Pinpoint the cell where the given text exists, returning its (x, y) midpoint coordinate. 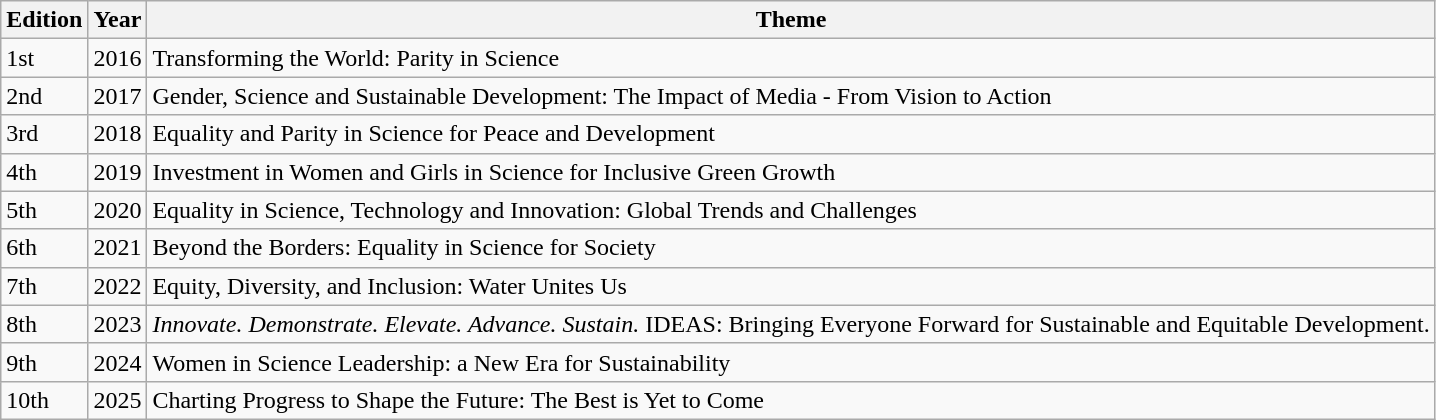
2025 (118, 400)
9th (44, 362)
2016 (118, 58)
3rd (44, 134)
Year (118, 20)
Transforming the World: Parity in Science (791, 58)
Edition (44, 20)
2018 (118, 134)
2020 (118, 210)
2024 (118, 362)
2017 (118, 96)
Theme (791, 20)
Equality in Science, Technology and Innovation: Global Trends and Challenges (791, 210)
2nd (44, 96)
7th (44, 286)
5th (44, 210)
2021 (118, 248)
2019 (118, 172)
Beyond the Borders: Equality in Science for Society (791, 248)
10th (44, 400)
Equity, Diversity, and Inclusion: Water Unites Us (791, 286)
2023 (118, 324)
Gender, Science and Sustainable Development: The Impact of Media - From Vision to Action (791, 96)
4th (44, 172)
Investment in Women and Girls in Science for Inclusive Green Growth (791, 172)
6th (44, 248)
Women in Science Leadership: a New Era for Sustainability (791, 362)
Innovate. Demonstrate. Elevate. Advance. Sustain. IDEAS: Bringing Everyone Forward for Sustainable and Equitable Development. (791, 324)
2022 (118, 286)
1st (44, 58)
Charting Progress to Shape the Future: The Best is Yet to Come (791, 400)
8th (44, 324)
Equality and Parity in Science for Peace and Development (791, 134)
